Provide the [x, y] coordinate of the cell's center where the given text is located.  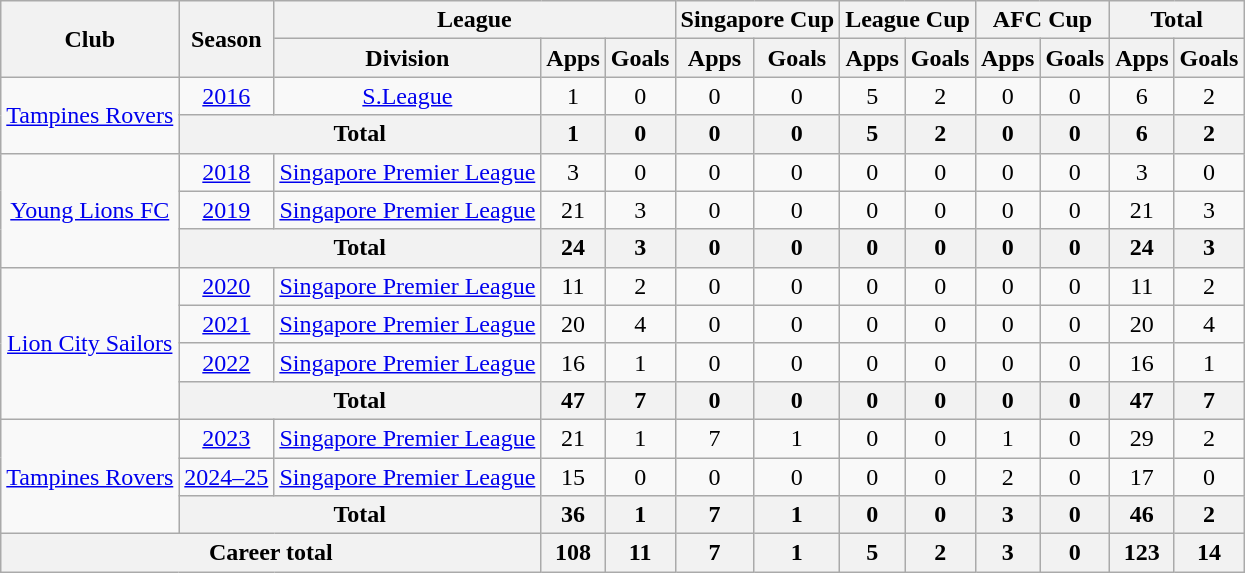
108 [573, 553]
15 [573, 477]
2020 [226, 286]
2016 [226, 96]
17 [1142, 477]
2021 [226, 324]
Lion City Sailors [90, 343]
Career total [271, 553]
2022 [226, 362]
Club [90, 39]
2024–25 [226, 477]
AFC Cup [1042, 20]
2018 [226, 172]
Division [408, 58]
46 [1142, 515]
29 [1142, 438]
League Cup [908, 20]
2023 [226, 438]
Young Lions FC [90, 210]
Season [226, 39]
S.League [408, 96]
123 [1142, 553]
Singapore Cup [758, 20]
14 [1209, 553]
League [474, 20]
36 [573, 515]
2019 [226, 210]
